Return the (X, Y) coordinate for the center point of the cell that contains the specified text.  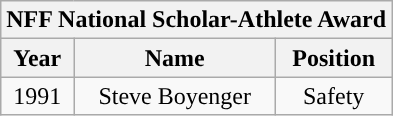
Safety (334, 96)
1991 (38, 96)
NFF National Scholar-Athlete Award (196, 20)
Position (334, 58)
Steve Boyenger (175, 96)
Name (175, 58)
Year (38, 58)
